Identify which cell holds the provided text, then report its [X, Y] central coordinate. 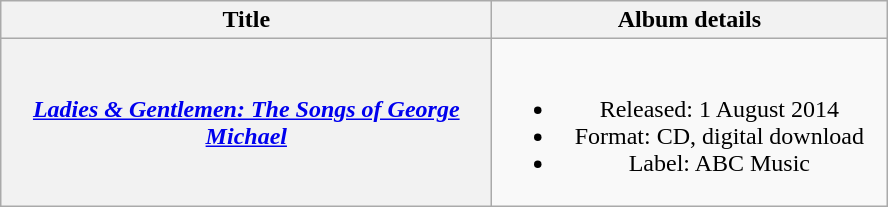
Title [246, 20]
Album details [690, 20]
Ladies & Gentlemen: The Songs of George Michael [246, 122]
Released: 1 August 2014Format: CD, digital downloadLabel: ABC Music [690, 122]
